Output the [x, y] coordinate of the center of the cell containing the given text.  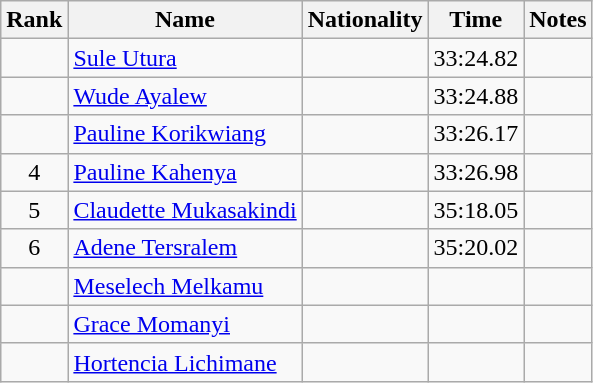
33:26.17 [476, 134]
Adene Tersralem [185, 248]
Wude Ayalew [185, 96]
Claudette Mukasakindi [185, 210]
Hortencia Lichimane [185, 362]
33:24.88 [476, 96]
Sule Utura [185, 58]
Nationality [365, 20]
Pauline Korikwiang [185, 134]
Meselech Melkamu [185, 286]
Grace Momanyi [185, 324]
5 [34, 210]
Time [476, 20]
33:24.82 [476, 58]
33:26.98 [476, 172]
Rank [34, 20]
6 [34, 248]
Name [185, 20]
35:20.02 [476, 248]
4 [34, 172]
Notes [558, 20]
Pauline Kahenya [185, 172]
35:18.05 [476, 210]
